Output the (x, y) coordinate of the center of the cell containing the given text.  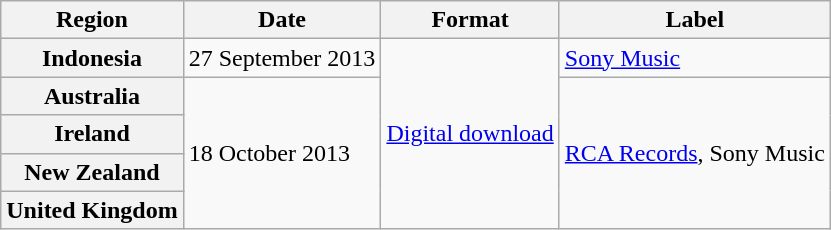
Label (694, 20)
New Zealand (92, 172)
27 September 2013 (282, 58)
Date (282, 20)
Ireland (92, 134)
Australia (92, 96)
Format (470, 20)
Region (92, 20)
Digital download (470, 134)
Sony Music (694, 58)
18 October 2013 (282, 153)
RCA Records, Sony Music (694, 153)
Indonesia (92, 58)
United Kingdom (92, 210)
